From the cell containing the given text, extract its center point as [x, y] coordinate. 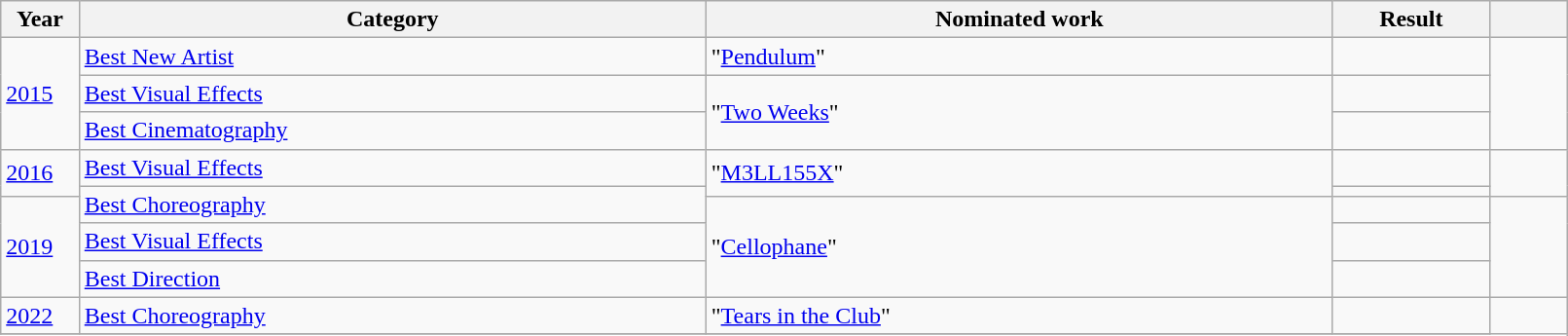
"Cellophane" [1019, 247]
Year [40, 19]
Result [1411, 19]
"M3LL155X" [1019, 173]
2022 [40, 316]
2015 [40, 93]
"Pendulum" [1019, 56]
Nominated work [1019, 19]
Best Direction [392, 279]
2016 [40, 173]
Best New Artist [392, 56]
2019 [40, 247]
"Tears in the Club" [1019, 316]
Best Cinematography [392, 131]
Category [392, 19]
"Two Weeks" [1019, 112]
